Find where the given text appears and provide that cell's center as (x, y) coordinate. 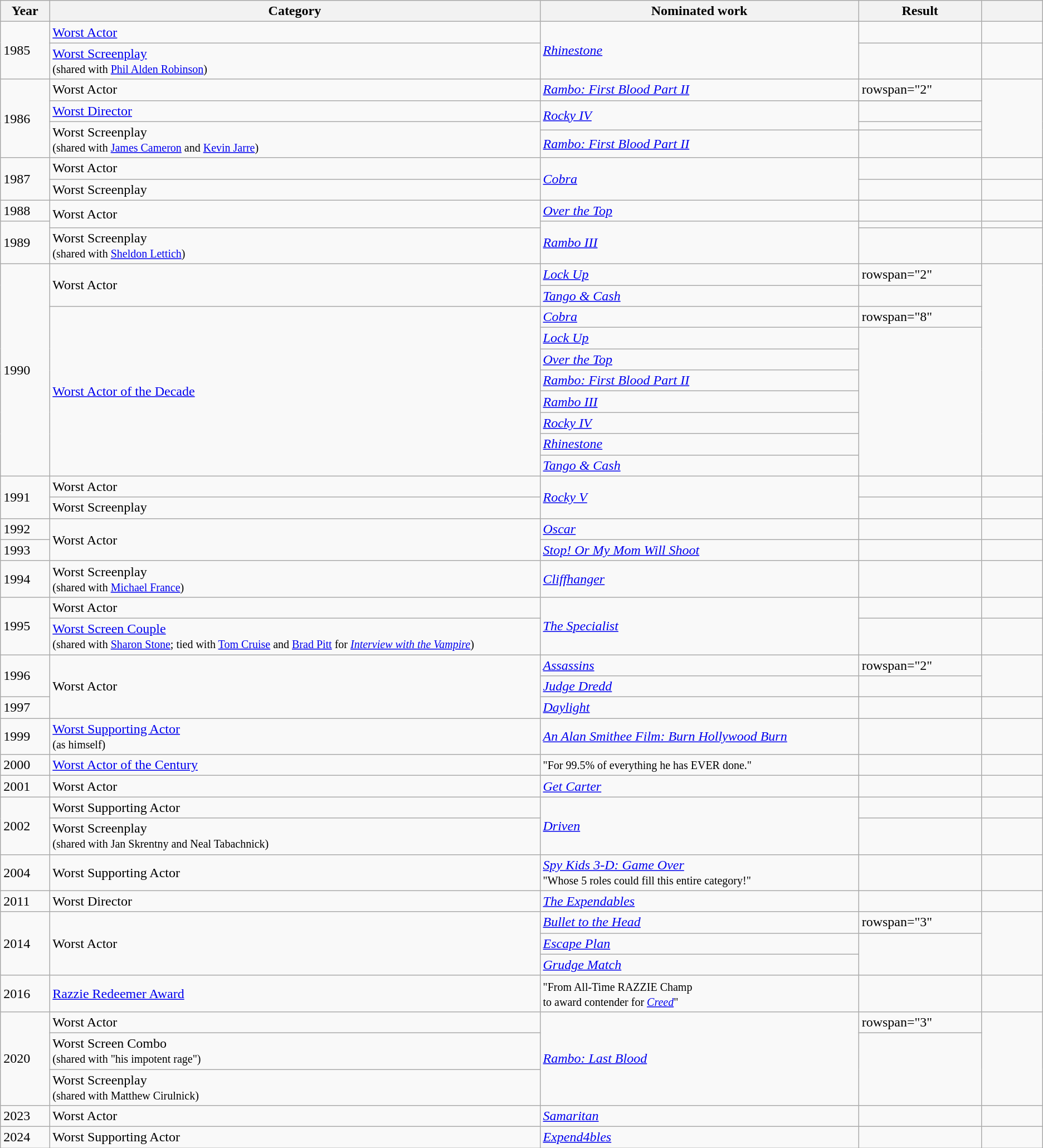
rowspan="8" (920, 317)
1996 (25, 675)
1986 (25, 118)
1994 (25, 578)
Worst Screenplay(shared with Michael France) (295, 578)
Category (295, 11)
Bullet to the Head (699, 922)
Oscar (699, 529)
Nominated work (699, 11)
Result (920, 11)
Daylight (699, 708)
1989 (25, 242)
1987 (25, 179)
Samaritan (699, 1116)
1992 (25, 529)
2000 (25, 765)
1995 (25, 625)
Cliffhanger (699, 578)
Worst Screenplay(shared with Sheldon Lettich) (295, 245)
2001 (25, 786)
Get Carter (699, 786)
Worst Actor of the Century (295, 765)
Driven (699, 826)
Assassins (699, 665)
Worst Screen Couple(shared with Sharon Stone; tied with Tom Cruise and Brad Pitt for Interview with the Vampire) (295, 636)
2016 (25, 993)
The Specialist (699, 625)
Worst Supporting Actor(as himself) (295, 737)
2023 (25, 1116)
Year (25, 11)
Stop! Or My Mom Will Shoot (699, 550)
"For 99.5% of everything he has EVER done." (699, 765)
2014 (25, 943)
An Alan Smithee Film: Burn Hollywood Burn (699, 737)
2020 (25, 1058)
Worst Screenplay(shared with James Cameron and Kevin Jarre) (295, 139)
2024 (25, 1137)
2002 (25, 826)
1997 (25, 708)
Grudge Match (699, 965)
1988 (25, 211)
Judge Dredd (699, 687)
2004 (25, 873)
1999 (25, 737)
Worst Screenplay(shared with Matthew Cirulnick) (295, 1087)
Rambo: Last Blood (699, 1058)
Razzie Redeemer Award (295, 993)
Rocky V (699, 497)
Escape Plan (699, 943)
Expend4bles (699, 1137)
"From All-Time RAZZIE Champto award contender for Creed" (699, 993)
Worst Screen Combo(shared with "his impotent rage") (295, 1051)
1993 (25, 550)
Spy Kids 3-D: Game Over"Whose 5 roles could fill this entire category!" (699, 873)
1991 (25, 497)
1990 (25, 370)
Worst Screenplay(shared with Jan Skrentny and Neal Tabachnick) (295, 836)
Worst Actor of the Decade (295, 391)
The Expendables (699, 901)
1985 (25, 50)
2011 (25, 901)
Worst Screenplay(shared with Phil Alden Robinson) (295, 61)
